Return (X, Y) of the center of cell containing provided text 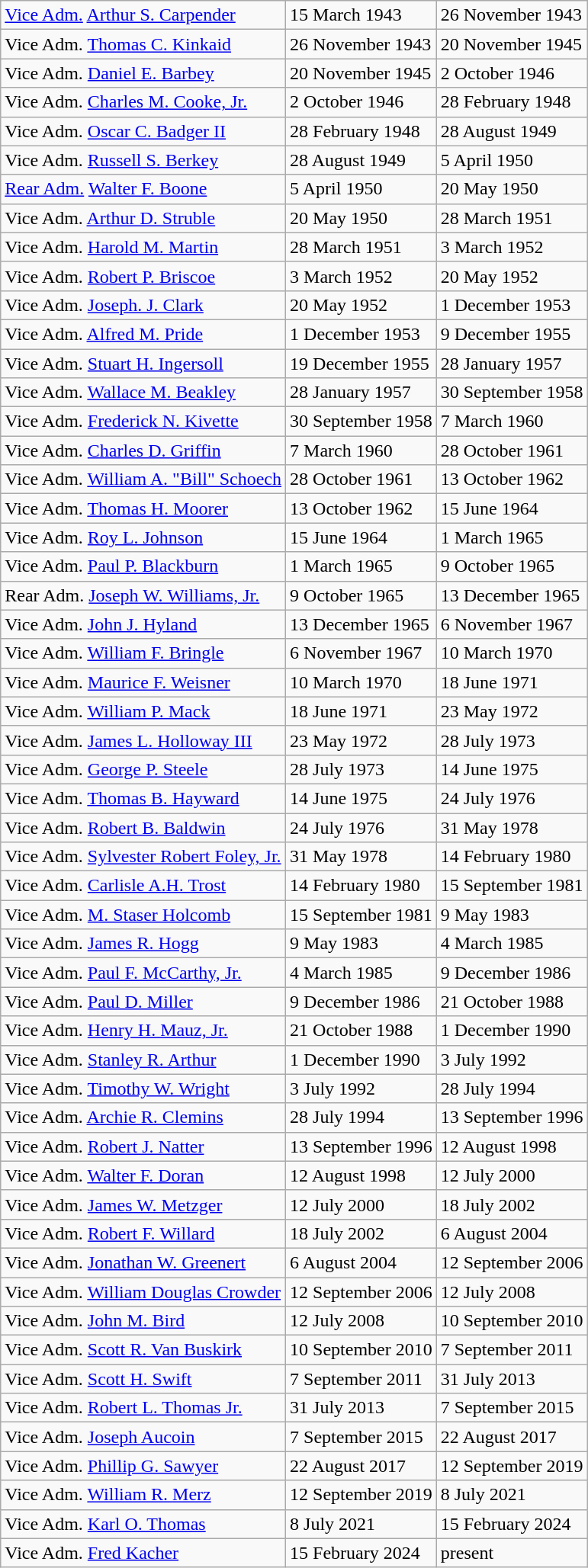
Vice Adm. Thomas H. Moorer (143, 508)
Vice Adm. Alfred M. Pride (143, 334)
Vice Adm. James L. Holloway III (143, 740)
Vice Adm. Stanley R. Arthur (143, 1060)
Vice Adm. Charles M. Cooke, Jr. (143, 102)
Vice Adm. Stuart H. Ingersoll (143, 364)
Vice Adm. Sylvester Robert Foley, Jr. (143, 857)
Vice Adm. Thomas B. Hayward (143, 798)
Vice Adm. Phillip G. Sawyer (143, 1466)
Vice Adm. William F. Bringle (143, 653)
Vice Adm. John M. Bird (143, 1321)
Vice Adm. George P. Steele (143, 769)
Vice Adm. Karl O. Thomas (143, 1524)
Vice Adm. William A. "Bill" Schoech (143, 479)
Vice Adm. James R. Hogg (143, 944)
Vice Adm. William Douglas Crowder (143, 1292)
Vice Adm. Daniel E. Barbey (143, 73)
Vice Adm. Jonathan W. Greenert (143, 1262)
19 December 1955 (361, 364)
Vice Adm. Robert J. Natter (143, 1146)
Vice Adm. William R. Merz (143, 1495)
Vice Adm. Robert P. Briscoe (143, 276)
Vice Adm. Carlisle A.H. Trost (143, 886)
Vice Adm. Robert B. Baldwin (143, 827)
Vice Adm. M. Staser Holcomb (143, 915)
Vice Adm. Scott H. Swift (143, 1379)
Vice Adm. Paul F. McCarthy, Jr. (143, 973)
Vice Adm. Oscar C. Badger II (143, 131)
Vice Adm. Maurice F. Weisner (143, 682)
Vice Adm. Timothy W. Wright (143, 1089)
Rear Adm. Joseph W. Williams, Jr. (143, 595)
Vice Adm. Joseph. J. Clark (143, 305)
Vice Adm. Roy L. Johnson (143, 537)
Vice Adm. Fred Kacher (143, 1553)
Vice Adm. William P. Mack (143, 711)
15 March 1943 (361, 15)
Vice Adm. Archie R. Clemins (143, 1117)
Vice Adm. Frederick N. Kivette (143, 422)
Vice Adm. Arthur S. Carpender (143, 15)
Vice Adm. Wallace M. Beakley (143, 393)
Vice Adm. John J. Hyland (143, 624)
Vice Adm. Henry H. Mauz, Jr. (143, 1031)
Vice Adm. Joseph Aucoin (143, 1437)
Vice Adm. Arthur D. Struble (143, 218)
9 December 1955 (512, 334)
Vice Adm. Charles D. Griffin (143, 451)
Vice Adm. Harold M. Martin (143, 247)
Vice Adm. Russell S. Berkey (143, 160)
Vice Adm. Thomas C. Kinkaid (143, 44)
Vice Adm. Robert F. Willard (143, 1233)
Vice Adm. Paul P. Blackburn (143, 566)
Rear Adm. Walter F. Boone (143, 189)
Vice Adm. Scott R. Van Buskirk (143, 1350)
Vice Adm. Robert L. Thomas Jr. (143, 1408)
Vice Adm. James W. Metzger (143, 1204)
Vice Adm. Paul D. Miller (143, 1002)
present (512, 1553)
Vice Adm. Walter F. Doran (143, 1175)
